Provide the (x, y) coordinate of the cell's center where the given text is located.  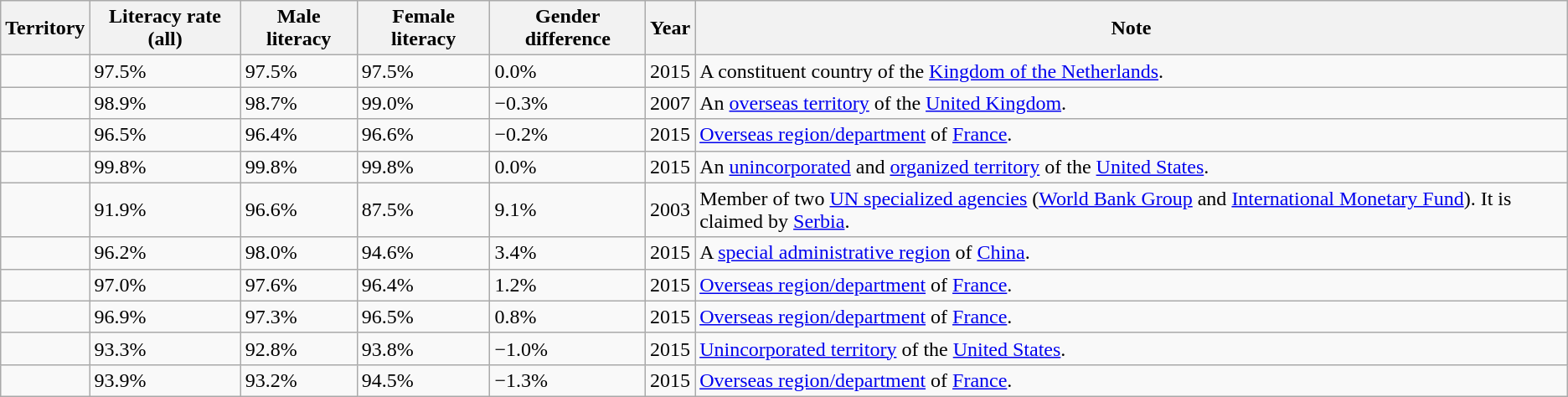
98.0% (298, 253)
87.5% (424, 209)
Gender difference (568, 28)
Female literacy (424, 28)
92.8% (298, 348)
93.3% (165, 348)
98.7% (298, 103)
Unincorporated territory of the United States. (1132, 348)
An unincorporated and organized territory of the United States. (1132, 167)
93.2% (298, 380)
97.3% (298, 317)
An overseas territory of the United Kingdom. (1132, 103)
−1.0% (568, 348)
Literacy rate (all) (165, 28)
A special administrative region of China. (1132, 253)
94.6% (424, 253)
2003 (670, 209)
94.5% (424, 380)
−0.2% (568, 135)
98.9% (165, 103)
96.2% (165, 253)
9.1% (568, 209)
0.8% (568, 317)
3.4% (568, 253)
A constituent country of the Kingdom of the Netherlands. (1132, 71)
2007 (670, 103)
96.9% (165, 317)
1.2% (568, 285)
93.8% (424, 348)
97.0% (165, 285)
Male literacy (298, 28)
93.9% (165, 380)
99.0% (424, 103)
91.9% (165, 209)
Year (670, 28)
97.6% (298, 285)
Member of two UN specialized agencies (World Bank Group and International Monetary Fund). It is claimed by Serbia. (1132, 209)
Territory (45, 28)
−0.3% (568, 103)
−1.3% (568, 380)
Note (1132, 28)
